Locate the cell with the specified text and output its [x, y] center coordinate. 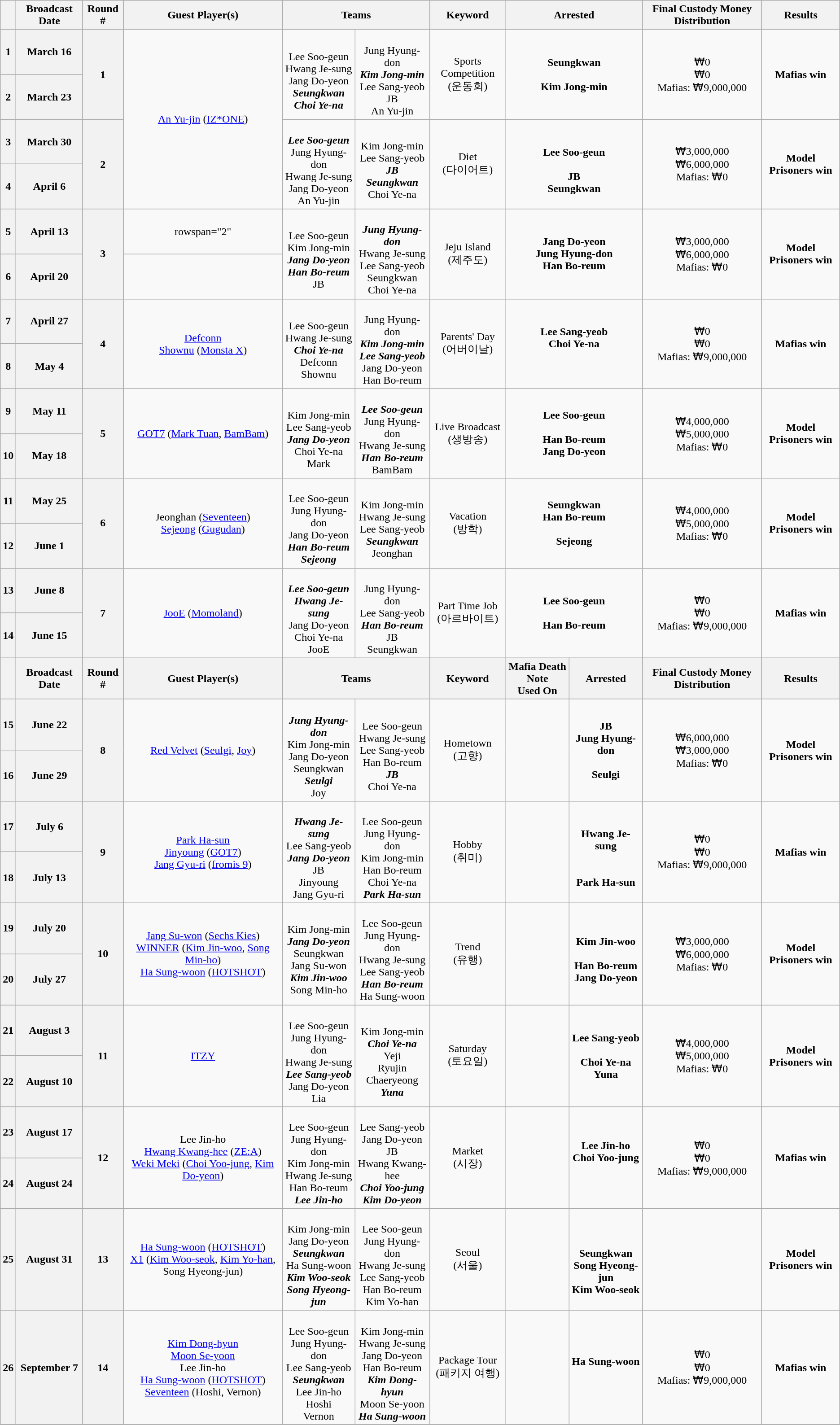
Part Time Job(아르바이트) [468, 613]
Lee Soo-geunJung Hyung-donKim Jong-minHwang Je-sungHan Bo-reumLee Jin-ho [319, 1158]
Vacation(방학) [468, 523]
Lee Soo-geunHwang Je-sungJang Do-yeonSeungkwanChoi Ye-na [319, 74]
Lee Sang-yeobJang Do-yeonJBHwang Kwang-heeChoi Yoo-jungKim Do-yeon [392, 1158]
Lee Sang-yeobChoi Ye-na [574, 344]
Lee Soo-geunHwang Je-sungLee Sang-yeobHan Bo-reumJBChoi Ye-na [392, 750]
June 29 [49, 776]
Kim Jong-minHwang Je-sungLee Sang-yeobSeungkwanJeonghan [392, 523]
22 [8, 1081]
26 [8, 1368]
Lee Soo-geunJung Hyung-donHwang Je-sungJang Do-yeonAn Yu-jin [319, 164]
Lee Soo-geunJung Hyung-donHwang Je-sungLee Sang-yeobHan Bo-reumKim Yo-han [392, 1260]
June 15 [49, 635]
16 [8, 776]
18 [8, 878]
Hometown(고향) [468, 750]
September 7 [49, 1368]
Hwang Je-sungPark Ha-sun [606, 852]
Lee Soo-geunJung Hyung-donLee Sang-yeobSeungkwanLee Jin-hoHoshiVernon [319, 1368]
May 25 [49, 501]
21 [8, 1031]
23 [8, 1132]
August 3 [49, 1031]
Lee Soo-geunJung Hyung-donHwang Je-sungLee Sang-yeobJang Do-yeonLia [319, 1056]
Jung Hyung-donKim Jong-minLee Sang-yeobJBAn Yu-jin [392, 74]
Jang Su-won (Sechs Kies)WINNER (Kim Jin-woo, Song Min-ho)Ha Sung-woon (HOTSHOT) [203, 954]
Lee Soo-geunHwang Je-sungChoi Ye-naDefconnShownu [319, 344]
Defconn Shownu (Monsta X) [203, 344]
Lee Soo-geunJung Hyung-donKim Jong-minHan Bo-reumChoi Ye-naPark Ha-sun [392, 852]
15 [8, 725]
Red Velvet (Seulgi, Joy) [203, 750]
June 22 [49, 725]
Seoul(서울) [468, 1260]
March 23 [49, 97]
June 1 [49, 546]
Ha Sung-woon [606, 1368]
May 18 [49, 456]
Trend(유행) [468, 954]
Lee Soo-geunKim Jong-minJang Do-yeonHan Bo-reumJB [319, 254]
Lee Soo-geunHwang Je-sungJang Do-yeonChoi Ye-naJooE [319, 613]
Ha Sung-woon (HOTSHOT)X1 (Kim Woo-seok, Kim Yo-han, Song Hyeong-jun) [203, 1260]
March 16 [49, 52]
An Yu-jin (IZ*ONE) [203, 119]
Lee Soo-geunHan Bo-reum [574, 613]
Kim Jong-minLee Sang-yeobJBSeungkwanChoi Ye-na [392, 164]
Live Broadcast(생방송) [468, 433]
April 20 [49, 276]
May 11 [49, 411]
Jeonghan (Seventeen)Sejeong (Gugudan) [203, 523]
Lee Soo-geunJung Hyung-donHwang Je-sungLee Sang-yeobHan Bo-reumHa Sung-woon [392, 954]
August 10 [49, 1081]
SeungkwanHan Bo-reumSejeong [574, 523]
Saturday(토요일) [468, 1056]
Kim Jong-minChoi Ye-naYejiRyujinChaeryeongYuna [392, 1056]
Jang Do-yeonJung Hyung-donHan Bo-reum [574, 254]
Jung Hyung-donKim Jong-minJang Do-yeonSeungkwanSeulgiJoy [319, 750]
Package Tour(패키지 여행) [468, 1368]
July 27 [49, 979]
Sports Competition(운동회) [468, 74]
ITZY [203, 1056]
May 4 [49, 366]
Lee Soo-geunJung Hyung-donHwang Je-sungHan Bo-reumBamBam [392, 433]
Park Ha-sunJinyoung (GOT7)Jang Gyu-ri (fromis 9) [203, 852]
Jung Hyung-donKim Jong-minLee Sang-yeobJang Do-yeonHan Bo-reum [392, 344]
July 6 [49, 826]
Kim Jong-minJang Do-yeonSeungkwanJang Su-wonKim Jin-wooSong Min-ho [319, 954]
Lee Sang-yeobChoi Ye-naYuna [606, 1056]
Lee Soo-geunJBSeungkwan [574, 164]
20 [8, 979]
April 13 [49, 232]
25 [8, 1260]
24 [8, 1183]
August 24 [49, 1183]
Jung Hyung-donLee Sang-yeobHan Bo-reumJBSeungkwan [392, 613]
August 17 [49, 1132]
17 [8, 826]
JBJung Hyung-donSeulgi [606, 750]
March 30 [49, 142]
June 8 [49, 590]
July 13 [49, 878]
Hwang Je-sungLee Sang-yeobJang Do-yeonJBJinyoungJang Gyu-ri [319, 852]
GOT7 (Mark Tuan, BamBam) [203, 433]
Kim Jong-minHwang Je-sungJang Do-yeonHan Bo-reumKim Dong-hyunMoon Se-yoonHa Sung-woon [392, 1368]
Lee Soo-geunJung Hyung-donJang Do-yeonHan Bo-reumSejeong [319, 523]
Mafia Death NoteUsed On [538, 678]
SeungkwanSong Hyeong-junKim Woo-seok [606, 1260]
rowspan="2" [203, 232]
Jung Hyung-donHwang Je-sungLee Sang-yeobSeungkwanChoi Ye-na [392, 254]
Market(시장) [468, 1158]
₩6,000,000 ₩3,000,000Mafias: ₩0 [702, 750]
Lee Jin-hoChoi Yoo-jung [606, 1158]
19 [8, 928]
Kim Dong-hyunMoon Se-yoonLee Jin-hoHa Sung-woon (HOTSHOT)Seventeen (Hoshi, Vernon) [203, 1368]
Jeju Island(제주도) [468, 254]
Kim Jong-minLee Sang-yeobJang Do-yeonChoi Ye-naMark [319, 433]
Kim Jin-wooHan Bo-reumJang Do-yeon [606, 954]
JooE (Momoland) [203, 613]
Hobby(취미) [468, 852]
April 6 [49, 187]
Parents' Day(어버이날) [468, 344]
April 27 [49, 321]
SeungkwanKim Jong-min [574, 74]
Diet(다이어트) [468, 164]
August 31 [49, 1260]
July 20 [49, 928]
Lee Jin-hoHwang Kwang-hee (ZE:A)Weki Meki (Choi Yoo-jung, Kim Do-yeon) [203, 1158]
Kim Jong-minJang Do-yeonSeungkwanHa Sung-woonKim Woo-seokSong Hyeong-jun [319, 1260]
Lee Soo-geunHan Bo-reumJang Do-yeon [574, 433]
